From the cell containing the given text, extract its center point as [x, y] coordinate. 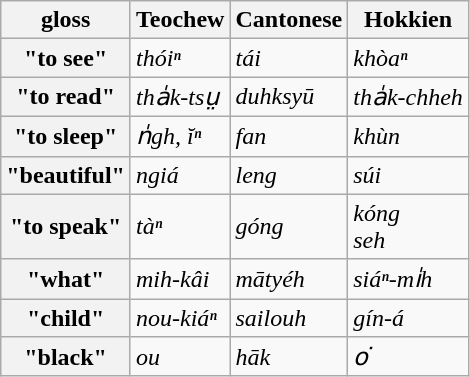
"to sleep" [66, 136]
"to speak" [66, 226]
siáⁿ-mi̍h [408, 279]
"to see" [66, 58]
"to read" [66, 97]
leng [289, 175]
"what" [66, 279]
tha̍k-tsṳ [180, 97]
o͘ [408, 357]
mātyéh [289, 279]
mih-kâi [180, 279]
gín-á [408, 318]
khòaⁿ [408, 58]
gloss [66, 20]
hāk [289, 357]
khùn [408, 136]
tái [289, 58]
"beautiful" [66, 175]
fan [289, 136]
Teochew [180, 20]
súi [408, 175]
kóng seh [408, 226]
Hokkien [408, 20]
góng [289, 226]
"child" [66, 318]
n̍gh, ĭⁿ [180, 136]
thóiⁿ [180, 58]
sailouh [289, 318]
ou [180, 357]
"black" [66, 357]
ngiá [180, 175]
duhksyū [289, 97]
nou-kiáⁿ [180, 318]
Cantonese [289, 20]
tàⁿ [180, 226]
tha̍k-chheh [408, 97]
